Pinpoint the cell where the given text exists, returning its (x, y) midpoint coordinate. 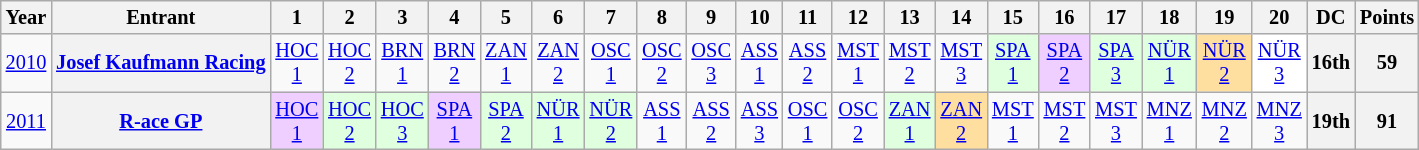
2 (350, 17)
19th (1331, 121)
20 (1280, 17)
OSC3 (712, 63)
Entrant (160, 17)
ASS3 (760, 121)
MNZ1 (1170, 121)
NÜR3 (1280, 63)
Year (26, 17)
59 (1387, 63)
15 (1013, 17)
3 (402, 17)
BRN1 (402, 63)
R-ace GP (160, 121)
16th (1331, 63)
BRN2 (455, 63)
DC (1331, 17)
HOC3 (402, 121)
4 (455, 17)
19 (1224, 17)
9 (712, 17)
17 (1116, 17)
MNZ2 (1224, 121)
11 (808, 17)
10 (760, 17)
91 (1387, 121)
12 (858, 17)
Josef Kaufmann Racing (160, 63)
MNZ3 (1280, 121)
8 (662, 17)
SPA3 (1116, 63)
2011 (26, 121)
18 (1170, 17)
7 (610, 17)
16 (1065, 17)
1 (296, 17)
Points (1387, 17)
13 (910, 17)
6 (558, 17)
2010 (26, 63)
5 (506, 17)
14 (961, 17)
